Locate the cell with the specified text and output its [X, Y] center coordinate. 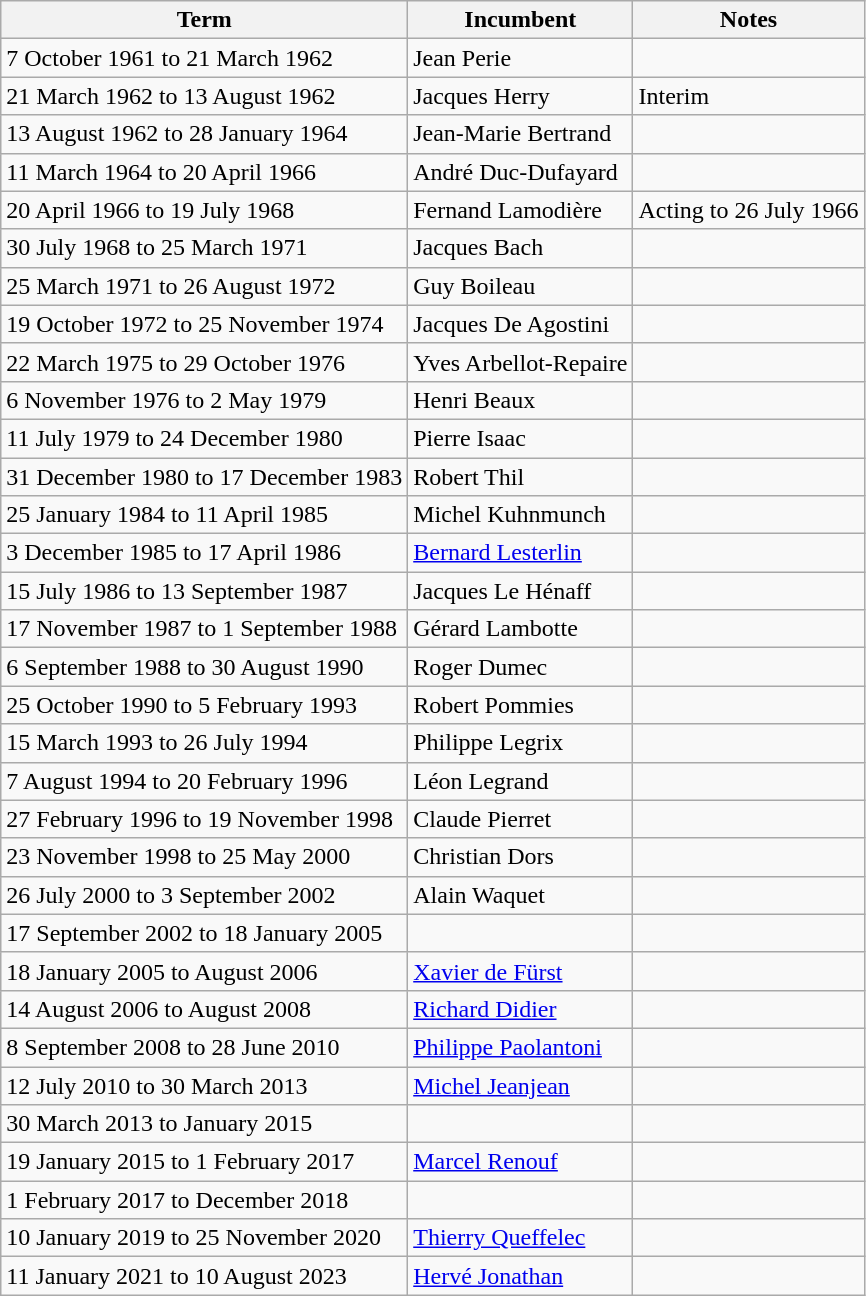
17 September 2002 to 18 January 2005 [204, 933]
Roger Dumec [520, 667]
6 September 1988 to 30 August 1990 [204, 667]
3 December 1985 to 17 April 1986 [204, 553]
Thierry Queffelec [520, 1238]
Richard Didier [520, 1009]
14 August 2006 to August 2008 [204, 1009]
Claude Pierret [520, 819]
Marcel Renouf [520, 1162]
Jacques Herry [520, 96]
Yves Arbellot-Repaire [520, 362]
19 January 2015 to 1 February 2017 [204, 1162]
30 July 1968 to 25 March 1971 [204, 248]
Interim [748, 96]
Philippe Legrix [520, 743]
26 July 2000 to 3 September 2002 [204, 895]
23 November 1998 to 25 May 2000 [204, 857]
Jacques De Agostini [520, 324]
Jacques Le Hénaff [520, 591]
Michel Jeanjean [520, 1085]
19 October 1972 to 25 November 1974 [204, 324]
Jean-Marie Bertrand [520, 134]
11 July 1979 to 24 December 1980 [204, 438]
8 September 2008 to 28 June 2010 [204, 1047]
15 March 1993 to 26 July 1994 [204, 743]
Léon Legrand [520, 781]
7 August 1994 to 20 February 1996 [204, 781]
20 April 1966 to 19 July 1968 [204, 210]
30 March 2013 to January 2015 [204, 1124]
Michel Kuhnmunch [520, 515]
Jean Perie [520, 58]
6 November 1976 to 2 May 1979 [204, 400]
Hervé Jonathan [520, 1276]
Term [204, 20]
11 March 1964 to 20 April 1966 [204, 172]
22 March 1975 to 29 October 1976 [204, 362]
21 March 1962 to 13 August 1962 [204, 96]
Alain Waquet [520, 895]
Robert Thil [520, 477]
Henri Beaux [520, 400]
13 August 1962 to 28 January 1964 [204, 134]
Pierre Isaac [520, 438]
Acting to 26 July 1966 [748, 210]
31 December 1980 to 17 December 1983 [204, 477]
Robert Pommies [520, 705]
10 January 2019 to 25 November 2020 [204, 1238]
Christian Dors [520, 857]
25 October 1990 to 5 February 1993 [204, 705]
12 July 2010 to 30 March 2013 [204, 1085]
1 February 2017 to December 2018 [204, 1200]
25 January 1984 to 11 April 1985 [204, 515]
Guy Boileau [520, 286]
15 July 1986 to 13 September 1987 [204, 591]
Fernand Lamodière [520, 210]
André Duc-Dufayard [520, 172]
Gérard Lambotte [520, 629]
Xavier de Fürst [520, 971]
11 January 2021 to 10 August 2023 [204, 1276]
18 January 2005 to August 2006 [204, 971]
Bernard Lesterlin [520, 553]
27 February 1996 to 19 November 1998 [204, 819]
Philippe Paolantoni [520, 1047]
7 October 1961 to 21 March 1962 [204, 58]
17 November 1987 to 1 September 1988 [204, 629]
Jacques Bach [520, 248]
25 March 1971 to 26 August 1972 [204, 286]
Incumbent [520, 20]
Notes [748, 20]
